Return the (X, Y) coordinate for the center point of the cell that contains the specified text.  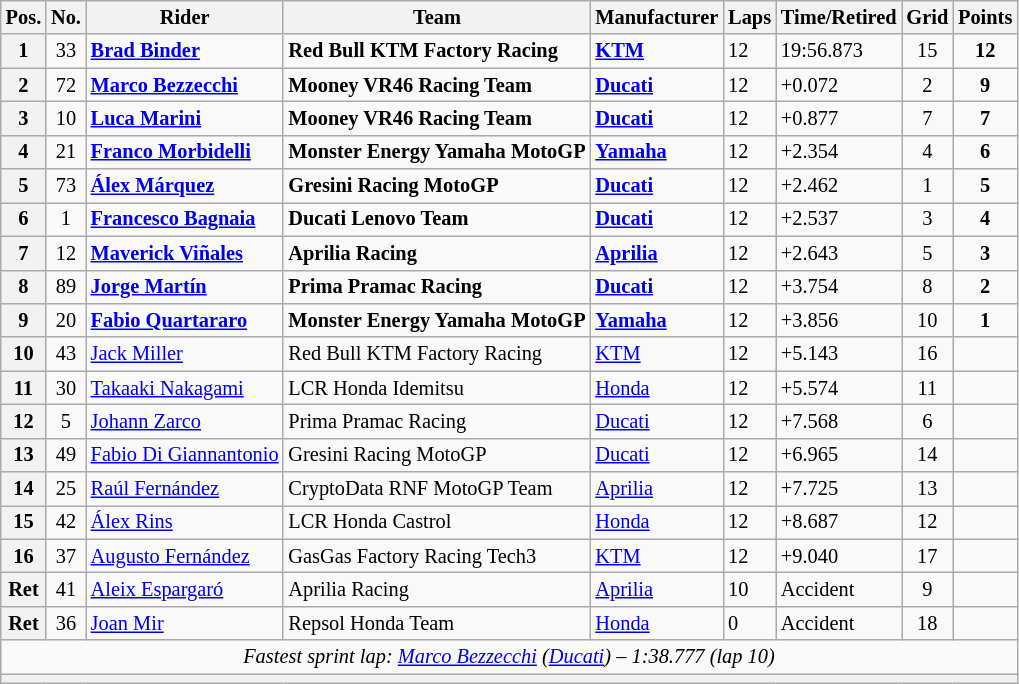
33 (66, 51)
Franco Morbidelli (185, 152)
Ducati Lenovo Team (436, 219)
37 (66, 556)
Aleix Espargaró (185, 589)
19:56.873 (839, 51)
Álex Márquez (185, 186)
Team (436, 17)
Joan Mir (185, 623)
+0.877 (839, 118)
18 (928, 623)
41 (66, 589)
Francesco Bagnaia (185, 219)
+6.965 (839, 455)
42 (66, 522)
+0.072 (839, 85)
Manufacturer (656, 17)
Maverick Viñales (185, 253)
21 (66, 152)
+2.537 (839, 219)
+2.354 (839, 152)
Repsol Honda Team (436, 623)
30 (66, 388)
Time/Retired (839, 17)
73 (66, 186)
No. (66, 17)
+5.574 (839, 388)
Points (985, 17)
25 (66, 489)
+8.687 (839, 522)
Álex Rins (185, 522)
Grid (928, 17)
Johann Zarco (185, 421)
Pos. (24, 17)
Luca Marini (185, 118)
Augusto Fernández (185, 556)
Takaaki Nakagami (185, 388)
Raúl Fernández (185, 489)
Rider (185, 17)
+2.643 (839, 253)
LCR Honda Castrol (436, 522)
GasGas Factory Racing Tech3 (436, 556)
Brad Binder (185, 51)
17 (928, 556)
43 (66, 354)
20 (66, 320)
Marco Bezzecchi (185, 85)
Fastest sprint lap: Marco Bezzecchi (Ducati) – 1:38.777 (lap 10) (509, 657)
+7.725 (839, 489)
36 (66, 623)
72 (66, 85)
+5.143 (839, 354)
0 (750, 623)
+3.754 (839, 287)
Jorge Martín (185, 287)
+2.462 (839, 186)
LCR Honda Idemitsu (436, 388)
+9.040 (839, 556)
Laps (750, 17)
+3.856 (839, 320)
49 (66, 455)
+7.568 (839, 421)
89 (66, 287)
CryptoData RNF MotoGP Team (436, 489)
Fabio Quartararo (185, 320)
Jack Miller (185, 354)
Fabio Di Giannantonio (185, 455)
